Detect which cell encompasses the target text, then output its [X, Y] center coordinate. 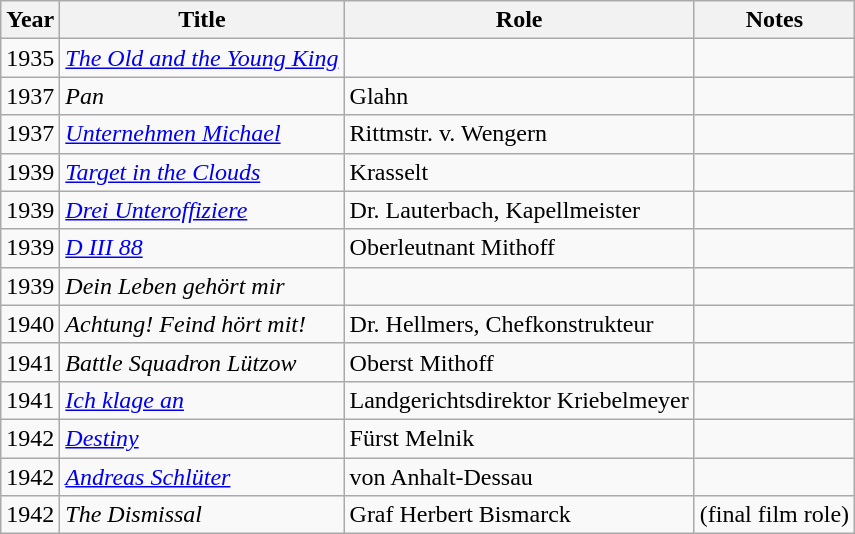
1935 [30, 58]
Unternehmen Michael [202, 134]
Ich klage an [202, 400]
Target in the Clouds [202, 172]
Glahn [519, 96]
Title [202, 20]
Dr. Lauterbach, Kapellmeister [519, 210]
von Anhalt-Dessau [519, 477]
Dr. Hellmers, Chefkonstrukteur [519, 324]
1940 [30, 324]
Notes [774, 20]
Krasselt [519, 172]
Graf Herbert Bismarck [519, 515]
Andreas Schlüter [202, 477]
The Old and the Young King [202, 58]
Role [519, 20]
Dein Leben gehört mir [202, 286]
Oberleutnant Mithoff [519, 248]
Pan [202, 96]
Achtung! Feind hört mit! [202, 324]
(final film role) [774, 515]
The Dismissal [202, 515]
Rittmstr. v. Wengern [519, 134]
Destiny [202, 438]
Oberst Mithoff [519, 362]
Battle Squadron Lützow [202, 362]
D III 88 [202, 248]
Year [30, 20]
Drei Unteroffiziere [202, 210]
Landgerichtsdirektor Kriebelmeyer [519, 400]
Fürst Melnik [519, 438]
